Identify which cell holds the provided text, then report its (X, Y) central coordinate. 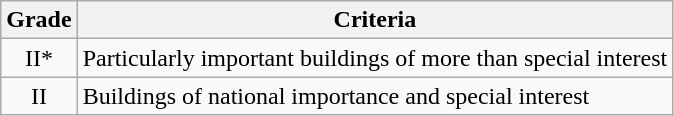
Grade (39, 20)
Criteria (375, 20)
Buildings of national importance and special interest (375, 96)
II (39, 96)
Particularly important buildings of more than special interest (375, 58)
II* (39, 58)
